Scan for the cell matching the given text and deliver its [x, y] coordinate at center. 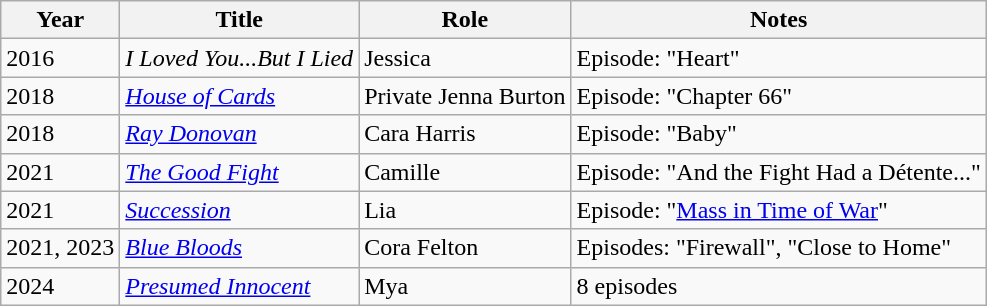
2016 [60, 58]
8 episodes [778, 286]
Episode: "Heart" [778, 58]
Presumed Innocent [240, 286]
Mya [465, 286]
Year [60, 20]
Episode: "And the Fight Had a Détente..." [778, 172]
2024 [60, 286]
Lia [465, 210]
Jessica [465, 58]
I Loved You...But I Lied [240, 58]
Camille [465, 172]
Blue Bloods [240, 248]
Cora Felton [465, 248]
Private Jenna Burton [465, 96]
Role [465, 20]
Episode: "Chapter 66" [778, 96]
Title [240, 20]
House of Cards [240, 96]
Ray Donovan [240, 134]
Notes [778, 20]
The Good Fight [240, 172]
Episode: "Baby" [778, 134]
Succession [240, 210]
Episodes: "Firewall", "Close to Home" [778, 248]
Cara Harris [465, 134]
Episode: "Mass in Time of War" [778, 210]
2021, 2023 [60, 248]
